Find where the given text appears and provide that cell's center as (x, y) coordinate. 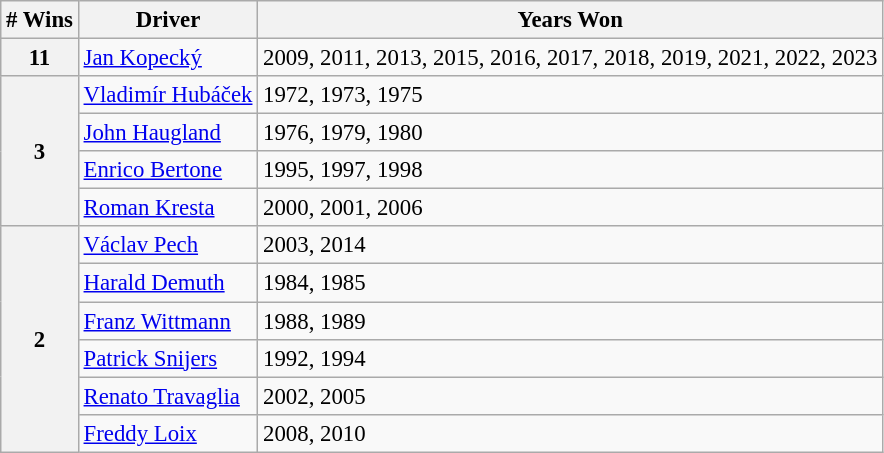
3 (40, 151)
Freddy Loix (168, 433)
Patrick Snijers (168, 358)
Harald Demuth (168, 283)
Franz Wittmann (168, 321)
Years Won (570, 20)
2002, 2005 (570, 396)
Roman Kresta (168, 208)
# Wins (40, 20)
2003, 2014 (570, 245)
11 (40, 58)
Enrico Bertone (168, 170)
2008, 2010 (570, 433)
Václav Pech (168, 245)
Renato Travaglia (168, 396)
John Haugland (168, 133)
Vladimír Hubáček (168, 95)
Jan Kopecký (168, 58)
1992, 1994 (570, 358)
1995, 1997, 1998 (570, 170)
1972, 1973, 1975 (570, 95)
Driver (168, 20)
2009, 2011, 2013, 2015, 2016, 2017, 2018, 2019, 2021, 2022, 2023 (570, 58)
1984, 1985 (570, 283)
2000, 2001, 2006 (570, 208)
2 (40, 339)
1976, 1979, 1980 (570, 133)
1988, 1989 (570, 321)
